Capture the cell that displays the provided text and extract its (X, Y) central coordinate. 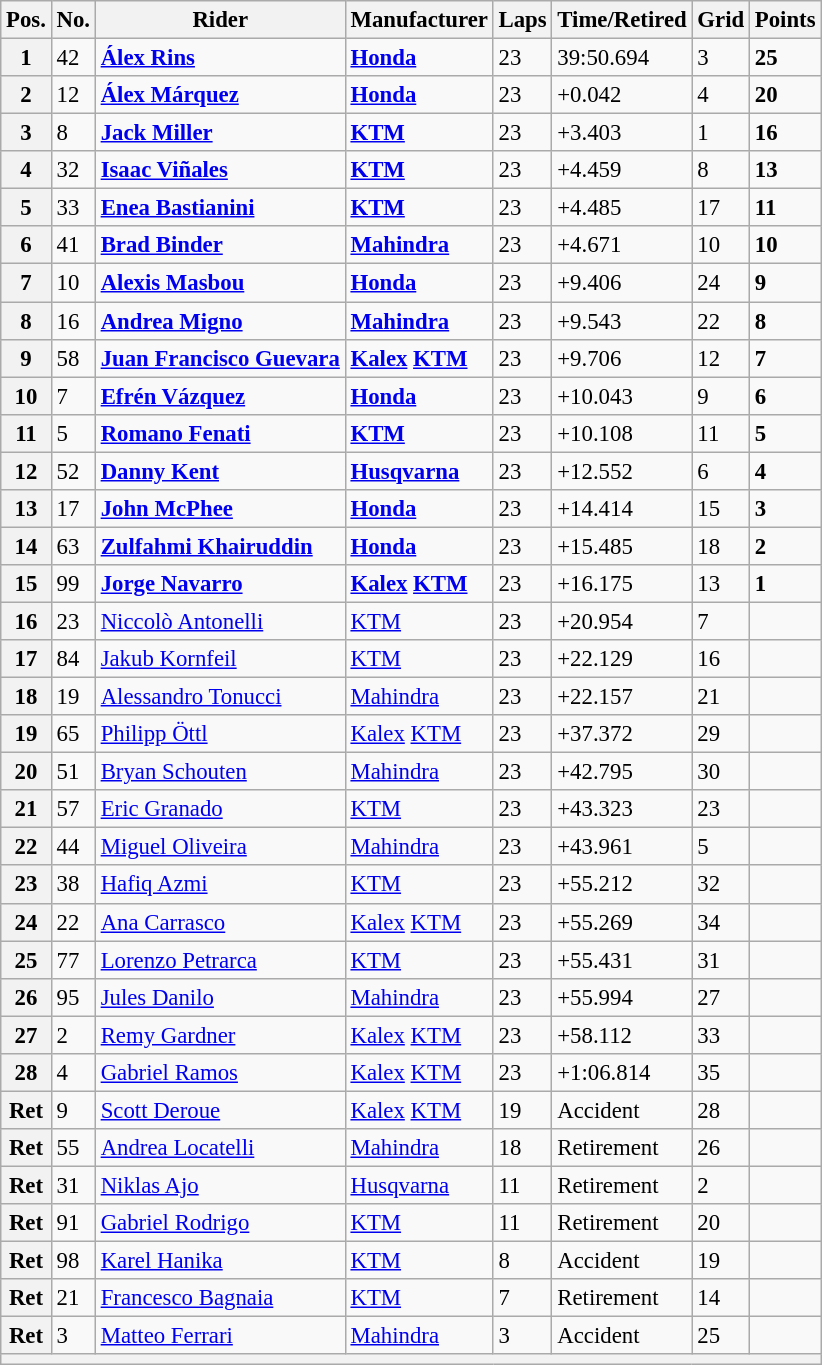
+58.112 (622, 1035)
Miguel Oliveira (220, 847)
Juan Francisco Guevara (220, 358)
35 (720, 1073)
Hafiq Azmi (220, 885)
Álex Márquez (220, 95)
+55.431 (622, 960)
Francesco Bagnaia (220, 1298)
Remy Gardner (220, 1035)
98 (73, 1261)
+37.372 (622, 734)
+9.706 (622, 358)
Gabriel Ramos (220, 1073)
Gabriel Rodrigo (220, 1223)
+42.795 (622, 772)
Alexis Masbou (220, 283)
+22.157 (622, 697)
Scott Deroue (220, 1110)
42 (73, 58)
84 (73, 659)
Jakub Kornfeil (220, 659)
34 (720, 922)
+55.212 (622, 885)
+4.459 (622, 170)
John McPhee (220, 509)
Laps (522, 20)
+55.269 (622, 922)
+4.671 (622, 245)
Pos. (26, 20)
+12.552 (622, 471)
91 (73, 1223)
39:50.694 (622, 58)
77 (73, 960)
No. (73, 20)
Jules Danilo (220, 997)
Enea Bastianini (220, 208)
57 (73, 809)
Ana Carrasco (220, 922)
63 (73, 546)
Andrea Migno (220, 321)
Matteo Ferrari (220, 1336)
Efrén Vázquez (220, 396)
99 (73, 584)
44 (73, 847)
55 (73, 1148)
30 (720, 772)
38 (73, 885)
52 (73, 471)
Danny Kent (220, 471)
95 (73, 997)
+15.485 (622, 546)
+43.961 (622, 847)
29 (720, 734)
Jack Miller (220, 133)
Isaac Viñales (220, 170)
Eric Granado (220, 809)
Niklas Ajo (220, 1185)
+43.323 (622, 809)
51 (73, 772)
Lorenzo Petrarca (220, 960)
Álex Rins (220, 58)
+1:06.814 (622, 1073)
Points (786, 20)
Brad Binder (220, 245)
Grid (720, 20)
Alessandro Tonucci (220, 697)
Philipp Öttl (220, 734)
+4.485 (622, 208)
Romano Fenati (220, 433)
Andrea Locatelli (220, 1148)
+10.108 (622, 433)
+22.129 (622, 659)
41 (73, 245)
Time/Retired (622, 20)
Zulfahmi Khairuddin (220, 546)
58 (73, 358)
65 (73, 734)
Niccolò Antonelli (220, 621)
+10.043 (622, 396)
Manufacturer (419, 20)
+0.042 (622, 95)
+16.175 (622, 584)
+14.414 (622, 509)
+20.954 (622, 621)
Bryan Schouten (220, 772)
+3.403 (622, 133)
+9.543 (622, 321)
+9.406 (622, 283)
Karel Hanika (220, 1261)
Rider (220, 20)
Jorge Navarro (220, 584)
+55.994 (622, 997)
